Provide the [X, Y] coordinate of the cell's center where the given text is located.  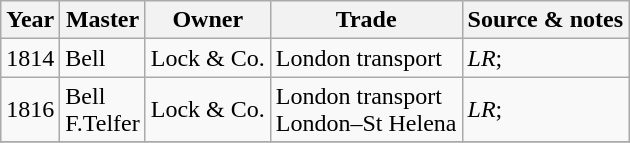
London transport [366, 58]
Bell [102, 58]
Source & notes [546, 20]
BellF.Telfer [102, 110]
Year [30, 20]
Owner [208, 20]
1816 [30, 110]
Master [102, 20]
1814 [30, 58]
Trade [366, 20]
London transportLondon–St Helena [366, 110]
